Capture the cell that displays the provided text and extract its (x, y) central coordinate. 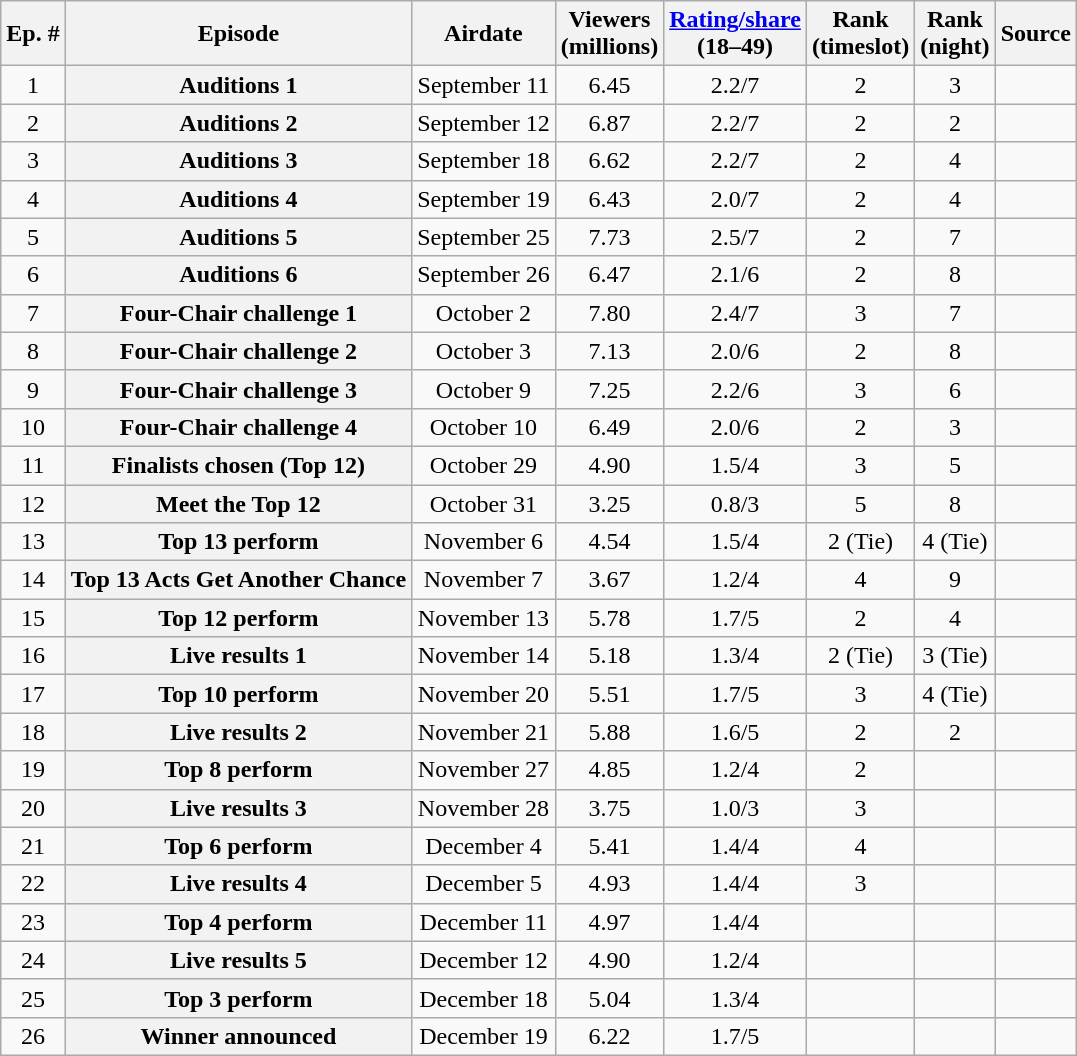
Four-Chair challenge 4 (238, 427)
6.49 (609, 427)
Live results 2 (238, 732)
6.87 (609, 123)
Source (1036, 34)
10 (33, 427)
Rank(night) (955, 34)
September 26 (484, 275)
1 (33, 85)
Top 13 Acts Get Another Chance (238, 580)
Meet the Top 12 (238, 503)
December 11 (484, 922)
2.0/7 (736, 199)
3 (Tie) (955, 656)
5.04 (609, 998)
5.41 (609, 846)
4.97 (609, 922)
3.75 (609, 808)
October 10 (484, 427)
14 (33, 580)
November 7 (484, 580)
Top 10 perform (238, 694)
Top 12 perform (238, 618)
11 (33, 465)
Ep. # (33, 34)
Live results 3 (238, 808)
Auditions 1 (238, 85)
5.88 (609, 732)
December 5 (484, 884)
7.13 (609, 351)
19 (33, 770)
5.51 (609, 694)
September 19 (484, 199)
Top 13 perform (238, 542)
26 (33, 1036)
7.25 (609, 389)
16 (33, 656)
24 (33, 960)
13 (33, 542)
Auditions 5 (238, 237)
Finalists chosen (Top 12) (238, 465)
0.8/3 (736, 503)
Rank(timeslot) (860, 34)
4.54 (609, 542)
Auditions 4 (238, 199)
2.1/6 (736, 275)
October 29 (484, 465)
6.62 (609, 161)
Top 8 perform (238, 770)
6.22 (609, 1036)
Episode (238, 34)
18 (33, 732)
Auditions 2 (238, 123)
November 6 (484, 542)
Auditions 3 (238, 161)
December 12 (484, 960)
Live results 1 (238, 656)
Rating/share(18–49) (736, 34)
October 9 (484, 389)
5.18 (609, 656)
6.43 (609, 199)
Auditions 6 (238, 275)
November 14 (484, 656)
November 21 (484, 732)
October 3 (484, 351)
October 2 (484, 313)
23 (33, 922)
12 (33, 503)
Airdate (484, 34)
Four-Chair challenge 2 (238, 351)
4.85 (609, 770)
20 (33, 808)
September 18 (484, 161)
November 28 (484, 808)
September 12 (484, 123)
Top 6 perform (238, 846)
1.0/3 (736, 808)
2.2/6 (736, 389)
November 27 (484, 770)
3.67 (609, 580)
3.25 (609, 503)
December 18 (484, 998)
Top 4 perform (238, 922)
September 25 (484, 237)
22 (33, 884)
21 (33, 846)
1.6/5 (736, 732)
5.78 (609, 618)
Four-Chair challenge 1 (238, 313)
2.4/7 (736, 313)
Live results 5 (238, 960)
Winner announced (238, 1036)
Live results 4 (238, 884)
October 31 (484, 503)
6.47 (609, 275)
Viewers(millions) (609, 34)
Four-Chair challenge 3 (238, 389)
6.45 (609, 85)
25 (33, 998)
September 11 (484, 85)
7.80 (609, 313)
17 (33, 694)
November 20 (484, 694)
2.5/7 (736, 237)
December 4 (484, 846)
December 19 (484, 1036)
7.73 (609, 237)
15 (33, 618)
4.93 (609, 884)
November 13 (484, 618)
Top 3 perform (238, 998)
